Identify which cell holds the provided text, then report its [x, y] central coordinate. 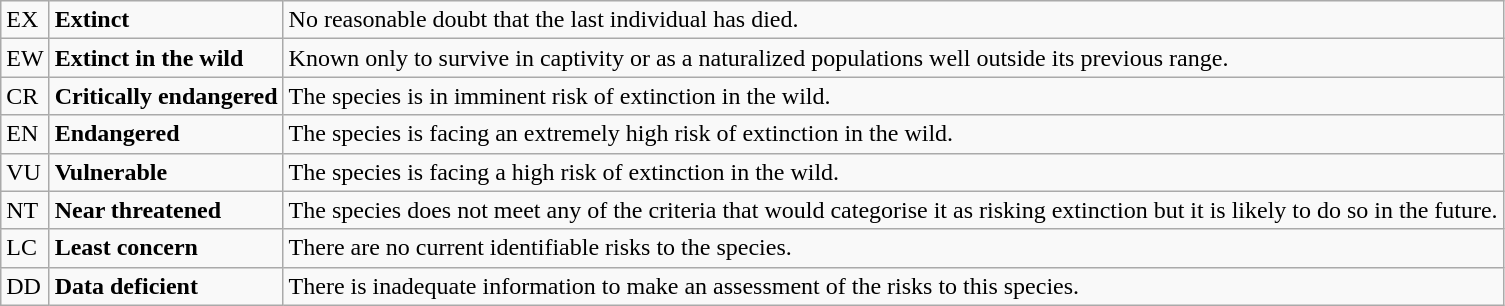
EN [25, 134]
Extinct [166, 20]
There is inadequate information to make an assessment of the risks to this species. [893, 286]
The species is facing an extremely high risk of extinction in the wild. [893, 134]
Least concern [166, 248]
Near threatened [166, 210]
VU [25, 172]
Vulnerable [166, 172]
DD [25, 286]
There are no current identifiable risks to the species. [893, 248]
LC [25, 248]
Data deficient [166, 286]
The species is in imminent risk of extinction in the wild. [893, 96]
The species is facing a high risk of extinction in the wild. [893, 172]
Extinct in the wild [166, 58]
The species does not meet any of the criteria that would categorise it as risking extinction but it is likely to do so in the future. [893, 210]
Endangered [166, 134]
CR [25, 96]
Known only to survive in captivity or as a naturalized populations well outside its previous range. [893, 58]
Critically endangered [166, 96]
NT [25, 210]
EX [25, 20]
EW [25, 58]
No reasonable doubt that the last individual has died. [893, 20]
